Determine the [x, y] coordinate at the center of the cell enclosing the given text.  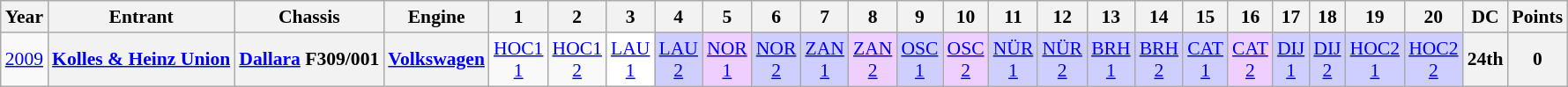
10 [966, 17]
Engine [436, 17]
6 [777, 17]
Points [1537, 17]
HOC12 [576, 60]
DIJ1 [1290, 60]
NÜR2 [1062, 60]
BRH2 [1160, 60]
HOC11 [518, 60]
14 [1160, 17]
LAU1 [630, 60]
HOC21 [1375, 60]
BRH1 [1111, 60]
0 [1537, 60]
1 [518, 17]
OSC2 [966, 60]
Chassis [308, 17]
18 [1327, 17]
OSC1 [919, 60]
4 [678, 17]
Volkswagen [436, 60]
NOR1 [727, 60]
9 [919, 17]
5 [727, 17]
2 [576, 17]
7 [824, 17]
24th [1486, 60]
17 [1290, 17]
Year [25, 17]
CAT1 [1206, 60]
11 [1014, 17]
LAU2 [678, 60]
Dallara F309/001 [308, 60]
2009 [25, 60]
12 [1062, 17]
NÜR1 [1014, 60]
3 [630, 17]
ZAN2 [873, 60]
8 [873, 17]
19 [1375, 17]
13 [1111, 17]
NOR2 [777, 60]
CAT2 [1250, 60]
20 [1433, 17]
Entrant [141, 17]
HOC22 [1433, 60]
Kolles & Heinz Union [141, 60]
DIJ2 [1327, 60]
16 [1250, 17]
ZAN1 [824, 60]
15 [1206, 17]
DC [1486, 17]
